Capture the cell that displays the provided text and extract its [x, y] central coordinate. 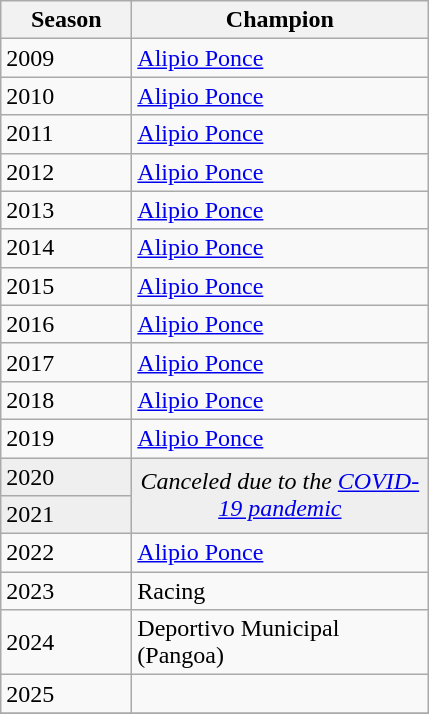
2010 [66, 96]
Season [66, 20]
2021 [66, 515]
2009 [66, 58]
2020 [66, 477]
Champion [280, 20]
2025 [66, 694]
Deportivo Municipal (Pangoa) [280, 642]
2014 [66, 248]
2018 [66, 400]
2017 [66, 362]
2023 [66, 591]
2015 [66, 286]
2011 [66, 134]
2019 [66, 438]
Racing [280, 591]
Canceled due to the COVID-19 pandemic [280, 496]
2012 [66, 172]
2013 [66, 210]
2016 [66, 324]
2022 [66, 553]
2024 [66, 642]
